Search for the cell housing the specified text and yield its [X, Y] center coordinate. 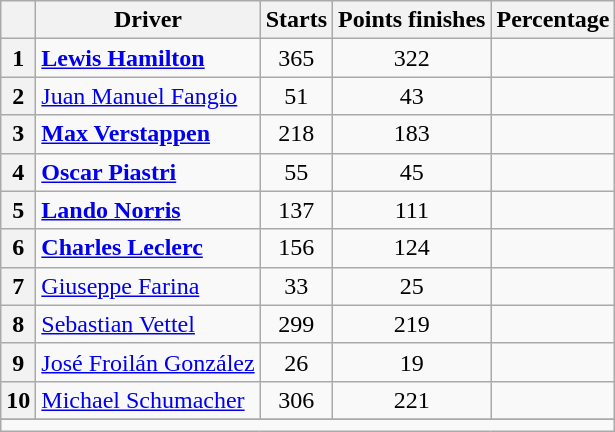
3 [18, 134]
10 [18, 400]
1 [18, 58]
299 [296, 324]
Sebastian Vettel [148, 324]
Juan Manuel Fangio [148, 96]
33 [296, 286]
Oscar Piastri [148, 172]
111 [412, 210]
7 [18, 286]
322 [412, 58]
51 [296, 96]
156 [296, 248]
221 [412, 400]
124 [412, 248]
Driver [148, 20]
55 [296, 172]
Lando Norris [148, 210]
25 [412, 286]
Starts [296, 20]
6 [18, 248]
365 [296, 58]
2 [18, 96]
9 [18, 362]
306 [296, 400]
219 [412, 324]
Percentage [553, 20]
Michael Schumacher [148, 400]
8 [18, 324]
4 [18, 172]
Giuseppe Farina [148, 286]
Lewis Hamilton [148, 58]
Points finishes [412, 20]
5 [18, 210]
19 [412, 362]
218 [296, 134]
45 [412, 172]
137 [296, 210]
Max Verstappen [148, 134]
26 [296, 362]
Charles Leclerc [148, 248]
José Froilán González [148, 362]
43 [412, 96]
183 [412, 134]
